Return the (x, y) coordinate for the center point of the cell that contains the specified text.  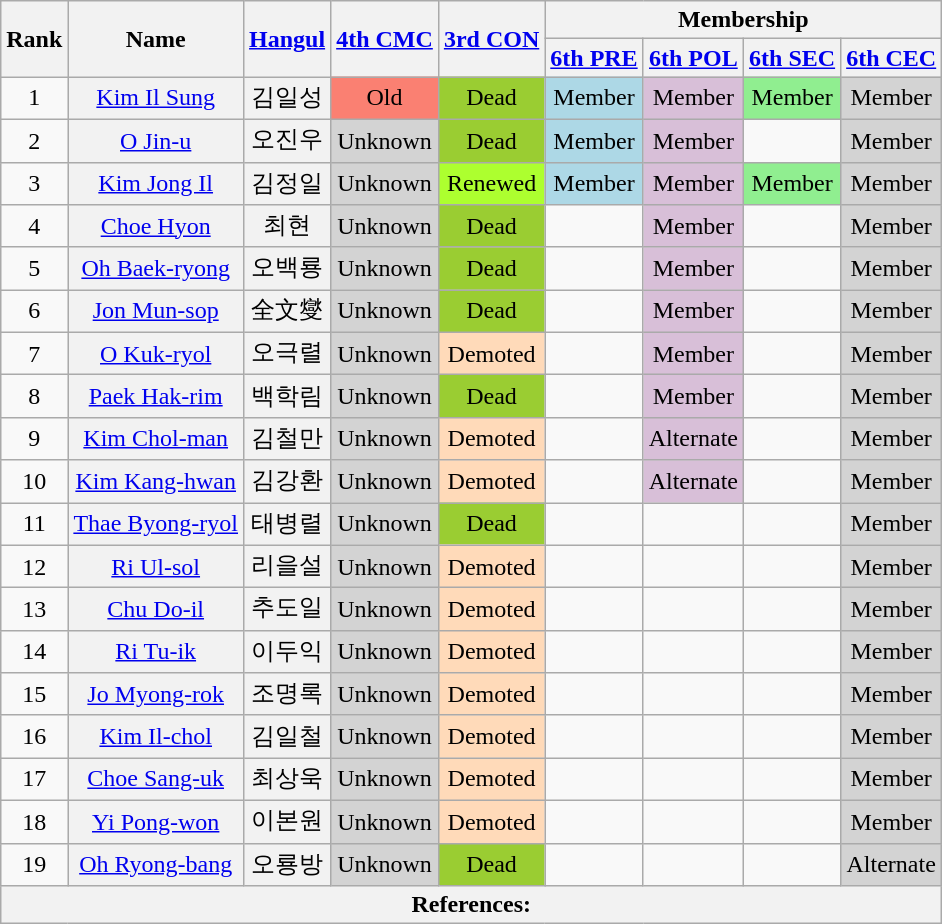
Rank (34, 39)
태병렬 (288, 524)
5 (34, 268)
2 (34, 140)
17 (34, 780)
오진우 (288, 140)
3 (34, 184)
Old (385, 98)
Renewed (491, 184)
6th POL (693, 58)
6th SEC (792, 58)
13 (34, 610)
Name (156, 39)
Kim Chol-man (156, 438)
Ri Ul-sol (156, 566)
7 (34, 354)
6th CEC (892, 58)
Membership (744, 20)
9 (34, 438)
Ri Tu-ik (156, 652)
이본원 (288, 822)
12 (34, 566)
Kim Kang-hwan (156, 482)
김일성 (288, 98)
Hangul (288, 39)
김철만 (288, 438)
Paek Hak-rim (156, 396)
Kim Il Sung (156, 98)
추도일 (288, 610)
O Jin-u (156, 140)
Jon Mun-sop (156, 312)
Chu Do-il (156, 610)
4th CMC (385, 39)
18 (34, 822)
오극렬 (288, 354)
Choe Hyon (156, 226)
16 (34, 736)
6th PRE (594, 58)
Oh Baek-ryong (156, 268)
김강환 (288, 482)
O Kuk-ryol (156, 354)
Kim Jong Il (156, 184)
백학림 (288, 396)
Thae Byong-ryol (156, 524)
10 (34, 482)
이두익 (288, 652)
오백룡 (288, 268)
11 (34, 524)
Oh Ryong-bang (156, 864)
Choe Sang-uk (156, 780)
최현 (288, 226)
14 (34, 652)
조명록 (288, 694)
Kim Il-chol (156, 736)
김정일 (288, 184)
8 (34, 396)
Jo Myong-rok (156, 694)
오룡방 (288, 864)
6 (34, 312)
15 (34, 694)
1 (34, 98)
3rd CON (491, 39)
全文燮 (288, 312)
Yi Pong-won (156, 822)
References: (472, 905)
김일철 (288, 736)
최상욱 (288, 780)
19 (34, 864)
리을설 (288, 566)
4 (34, 226)
